Determine the (x, y) coordinate at the center of the cell enclosing the given text.  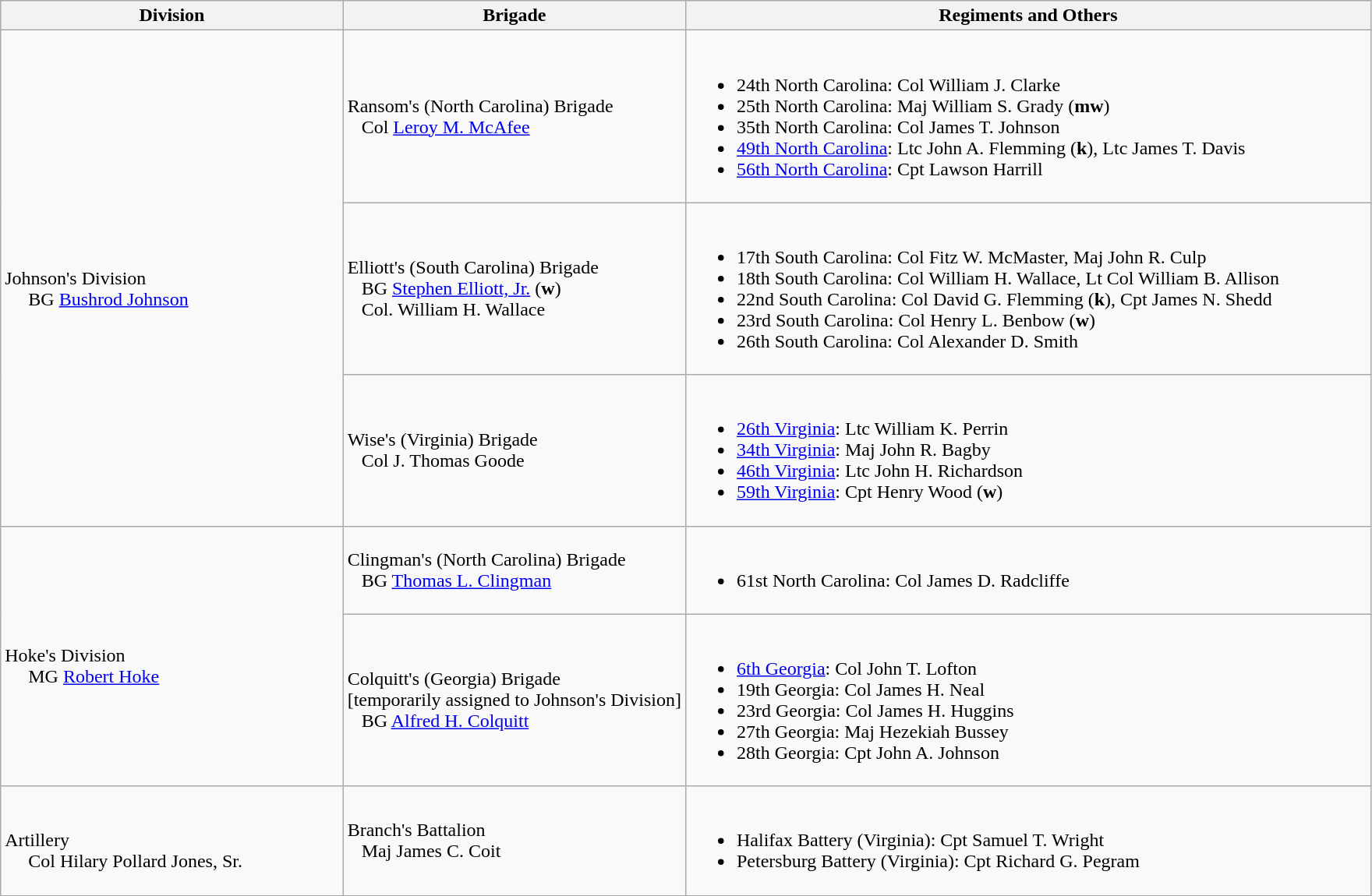
Clingman's (North Carolina) Brigade BG Thomas L. Clingman (514, 570)
Division (171, 16)
Elliott's (South Carolina) Brigade BG Stephen Elliott, Jr. (w) Col. William H. Wallace (514, 288)
Johnson's Division BG Bushrod Johnson (171, 278)
61st North Carolina: Col James D. Radcliffe (1027, 570)
26th Virginia: Ltc William K. Perrin34th Virginia: Maj John R. Bagby46th Virginia: Ltc John H. Richardson59th Virginia: Cpt Henry Wood (w) (1027, 450)
Hoke's Division MG Robert Hoke (171, 656)
Wise's (Virginia) Brigade Col J. Thomas Goode (514, 450)
Halifax Battery (Virginia): Cpt Samuel T. WrightPetersburg Battery (Virginia): Cpt Richard G. Pegram (1027, 841)
Regiments and Others (1027, 16)
Branch's Battalion Maj James C. Coit (514, 841)
Colquitt's (Georgia) Brigade[temporarily assigned to Johnson's Division] BG Alfred H. Colquitt (514, 700)
Ransom's (North Carolina) Brigade Col Leroy M. McAfee (514, 117)
Artillery Col Hilary Pollard Jones, Sr. (171, 841)
Brigade (514, 16)
